Identify which cell holds the provided text, then report its (x, y) central coordinate. 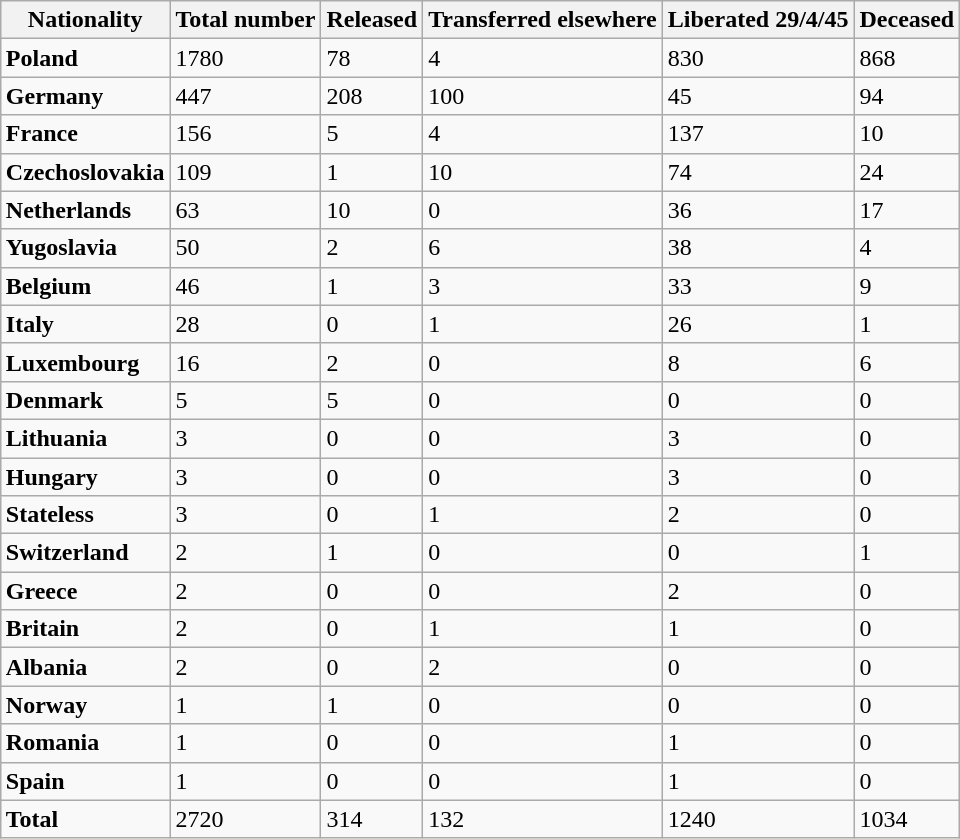
Czechoslovakia (85, 172)
868 (907, 58)
447 (246, 96)
109 (246, 172)
Released (372, 20)
Norway (85, 705)
Germany (85, 96)
26 (758, 324)
1780 (246, 58)
Stateless (85, 515)
9 (907, 286)
Deceased (907, 20)
33 (758, 286)
208 (372, 96)
45 (758, 96)
94 (907, 96)
38 (758, 248)
8 (758, 362)
Total (85, 819)
46 (246, 286)
Italy (85, 324)
100 (543, 96)
28 (246, 324)
Greece (85, 591)
830 (758, 58)
2720 (246, 819)
36 (758, 210)
24 (907, 172)
1034 (907, 819)
1240 (758, 819)
Romania (85, 743)
Liberated 29/4/45 (758, 20)
Denmark (85, 400)
63 (246, 210)
Yugoslavia (85, 248)
Total number (246, 20)
Transferred elsewhere (543, 20)
Spain (85, 781)
Luxembourg (85, 362)
132 (543, 819)
156 (246, 134)
Nationality (85, 20)
50 (246, 248)
314 (372, 819)
16 (246, 362)
Netherlands (85, 210)
78 (372, 58)
Poland (85, 58)
Albania (85, 667)
17 (907, 210)
France (85, 134)
Hungary (85, 477)
Switzerland (85, 553)
137 (758, 134)
74 (758, 172)
Lithuania (85, 438)
Britain (85, 629)
Belgium (85, 286)
